Return [x, y] of the center of cell containing provided text 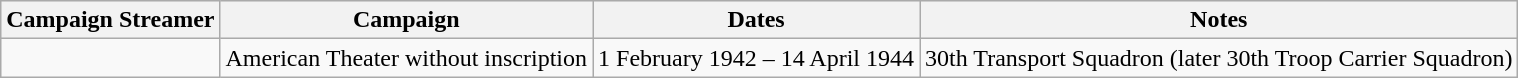
Notes [1219, 20]
Dates [756, 20]
Campaign Streamer [110, 20]
Campaign [406, 20]
American Theater without inscription [406, 58]
1 February 1942 – 14 April 1944 [756, 58]
30th Transport Squadron (later 30th Troop Carrier Squadron) [1219, 58]
